Pinpoint the cell where the given text exists, returning its (X, Y) midpoint coordinate. 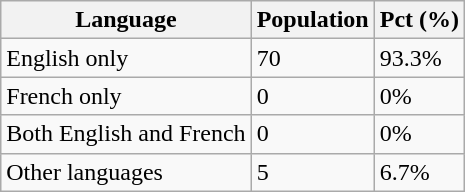
Both English and French (126, 134)
5 (312, 172)
93.3% (419, 58)
Population (312, 20)
Pct (%) (419, 20)
6.7% (419, 172)
French only (126, 96)
70 (312, 58)
Language (126, 20)
English only (126, 58)
Other languages (126, 172)
